Return (x, y) of the center of cell containing provided text 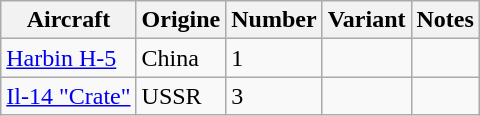
Variant (366, 20)
3 (274, 96)
Il-14 "Crate" (68, 96)
Number (274, 20)
Harbin H-5 (68, 58)
Notes (445, 20)
1 (274, 58)
Aircraft (68, 20)
USSR (181, 96)
China (181, 58)
Origine (181, 20)
